Provide the [x, y] coordinate of the cell's center where the given text is located.  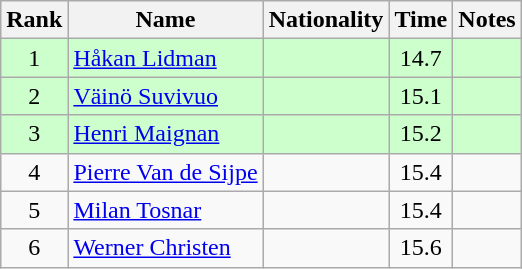
5 [34, 210]
Pierre Van de Sijpe [166, 172]
15.1 [421, 96]
Nationality [326, 20]
1 [34, 58]
6 [34, 248]
15.6 [421, 248]
Henri Maignan [166, 134]
Väinö Suvivuo [166, 96]
15.2 [421, 134]
14.7 [421, 58]
Rank [34, 20]
Notes [487, 20]
3 [34, 134]
Milan Tosnar [166, 210]
Håkan Lidman [166, 58]
4 [34, 172]
2 [34, 96]
Werner Christen [166, 248]
Time [421, 20]
Name [166, 20]
